Locate the cell with the specified text and output its [x, y] center coordinate. 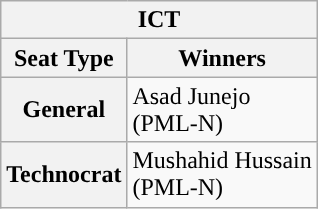
Seat Type [64, 58]
ICT [160, 20]
Mushahid Hussain(PML-N) [222, 174]
Winners [222, 58]
General [64, 110]
Asad Junejo(PML-N) [222, 110]
Technocrat [64, 174]
